Search for the cell housing the specified text and yield its (x, y) center coordinate. 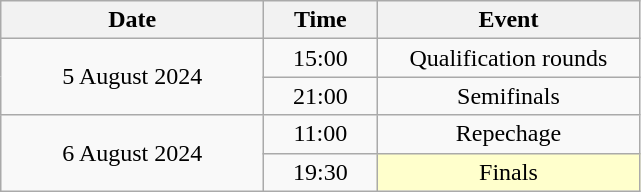
Time (320, 20)
6 August 2024 (132, 153)
15:00 (320, 58)
Semifinals (508, 96)
Qualification rounds (508, 58)
11:00 (320, 134)
Repechage (508, 134)
Date (132, 20)
Finals (508, 172)
21:00 (320, 96)
Event (508, 20)
5 August 2024 (132, 77)
19:30 (320, 172)
